Pinpoint the cell where the given text exists, returning its (x, y) midpoint coordinate. 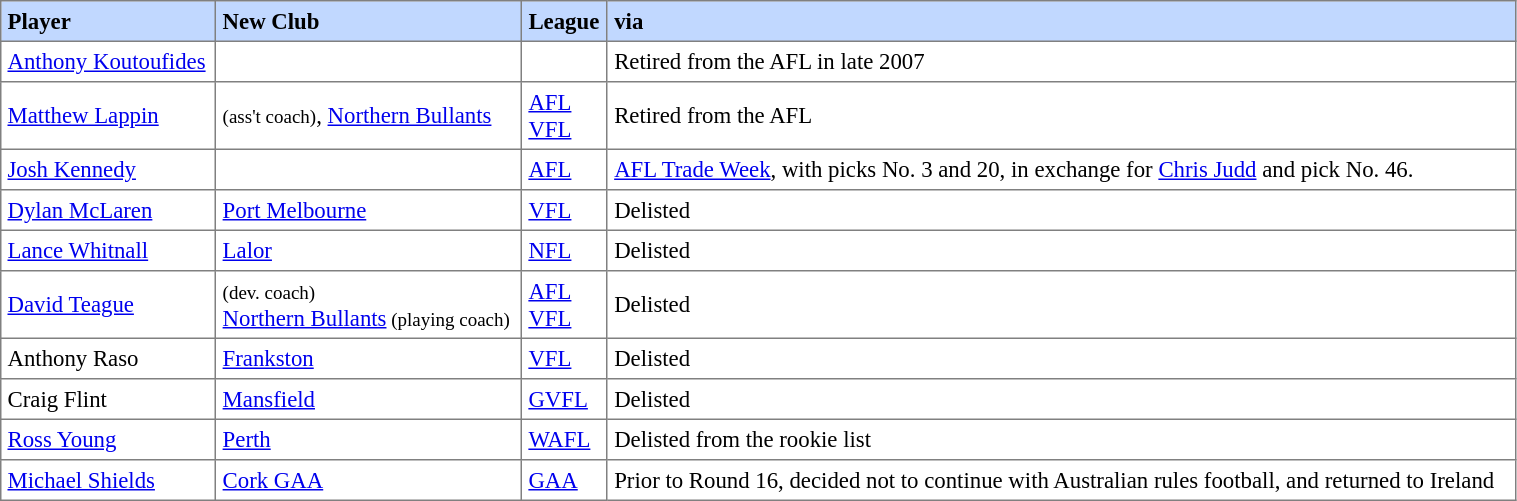
Cork GAA (369, 480)
Frankston (369, 358)
WAFL (565, 439)
GAA (565, 480)
Ross Young (108, 439)
Anthony Raso (108, 358)
Retired from the AFL in late 2007 (1062, 61)
Delisted from the rookie list (1062, 439)
League (565, 21)
Retired from the AFL (1062, 116)
AFL (565, 169)
Josh Kennedy (108, 169)
Perth (369, 439)
Anthony Koutoufides (108, 61)
Player (108, 21)
(dev. coach)Northern Bullants (playing coach) (369, 305)
Port Melbourne (369, 210)
GVFL (565, 399)
via (1062, 21)
Matthew Lappin (108, 116)
Lance Whitnall (108, 250)
Prior to Round 16, decided not to continue with Australian rules football, and returned to Ireland (1062, 480)
AFL Trade Week, with picks No. 3 and 20, in exchange for Chris Judd and pick No. 46. (1062, 169)
New Club (369, 21)
David Teague (108, 305)
(ass't coach), Northern Bullants (369, 116)
Michael Shields (108, 480)
Mansfield (369, 399)
Dylan McLaren (108, 210)
Lalor (369, 250)
Craig Flint (108, 399)
NFL (565, 250)
